Pinpoint the cell where the given text exists, returning its (x, y) midpoint coordinate. 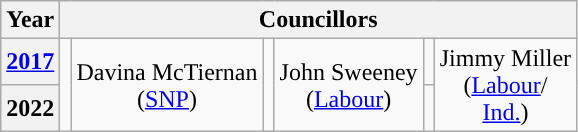
Councillors (318, 20)
Davina McTiernan(SNP) (167, 85)
2022 (30, 108)
John Sweeney(Labour) (348, 85)
2017 (30, 62)
Year (30, 20)
Jimmy Miller(Labour/Ind.) (505, 85)
